For the text-containing cell, return its midpoint in (X, Y) coordinate format. 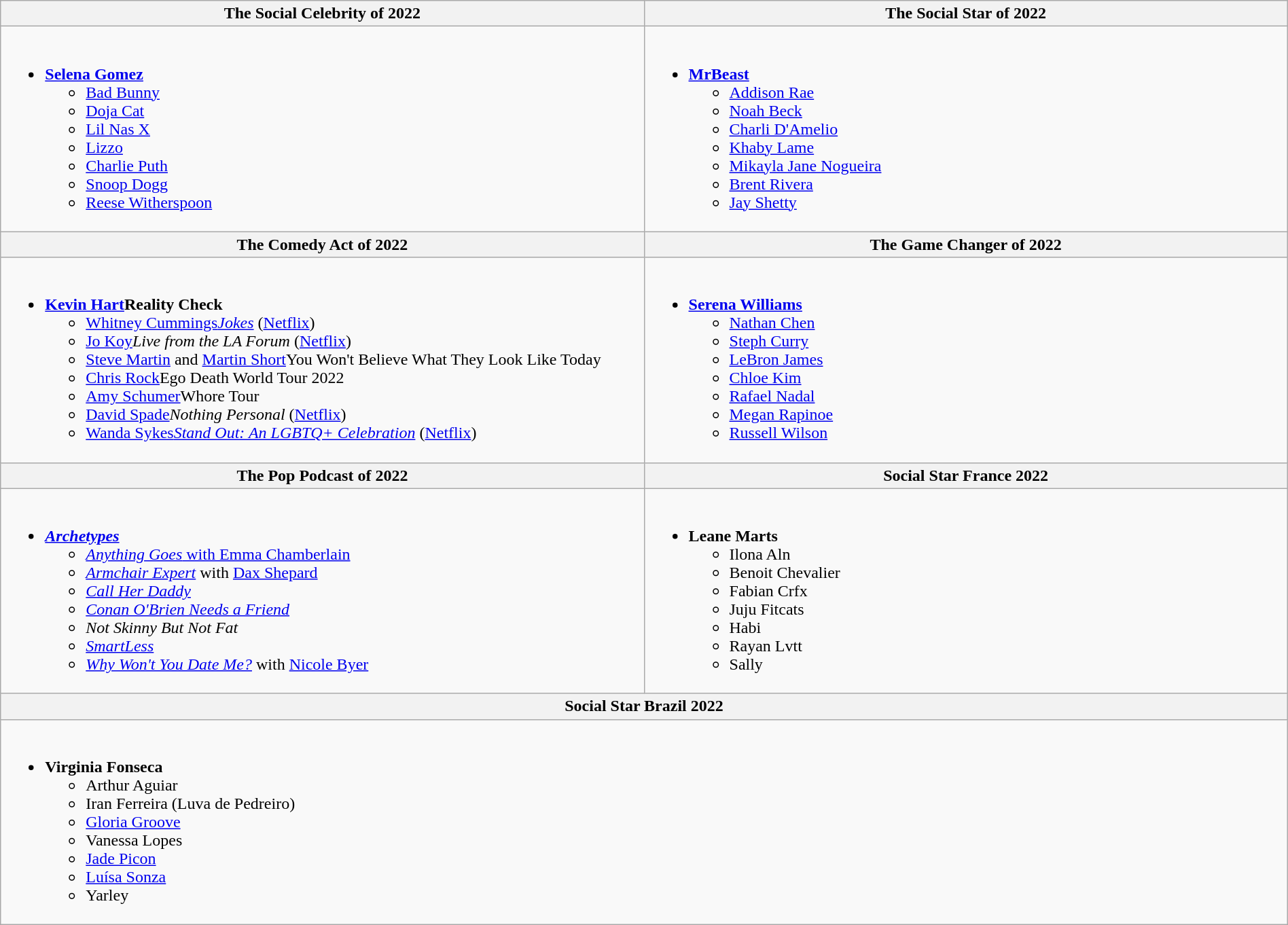
Social Star Brazil 2022 (644, 706)
Social Star France 2022 (966, 475)
The Social Star of 2022 (966, 14)
The Social Celebrity of 2022 (322, 14)
The Pop Podcast of 2022 (322, 475)
Selena GomezBad BunnyDoja CatLil Nas XLizzoCharlie PuthSnoop DoggReese Witherspoon (322, 129)
Leane MartsIlona AlnBenoit ChevalierFabian CrfxJuju FitcatsHabiRayan LvttSally (966, 591)
Virginia FonsecaArthur AguiarIran Ferreira (Luva de Pedreiro)Gloria GrooveVanessa LopesJade PiconLuísa SonzaYarley (644, 822)
The Comedy Act of 2022 (322, 244)
Serena WilliamsNathan ChenSteph CurryLeBron JamesChloe KimRafael NadalMegan RapinoeRussell Wilson (966, 360)
MrBeastAddison RaeNoah BeckCharli D'AmelioKhaby LameMikayla Jane NogueiraBrent RiveraJay Shetty (966, 129)
The Game Changer of 2022 (966, 244)
